Identify which cell holds the provided text, then report its [x, y] central coordinate. 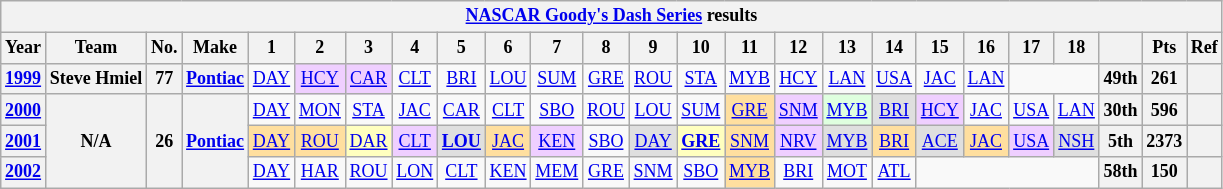
2000 [24, 110]
MEM [557, 172]
ACE [940, 140]
DAR [368, 140]
1999 [24, 78]
N/A [96, 141]
9 [653, 48]
2001 [24, 140]
77 [164, 78]
ATL [894, 172]
MON [320, 110]
2373 [1164, 140]
596 [1164, 110]
Make [216, 48]
5 [462, 48]
8 [606, 48]
49th [1120, 78]
5th [1120, 140]
58th [1120, 172]
17 [1032, 48]
Ref [1205, 48]
MOT [847, 172]
11 [750, 48]
Steve Hmiel [96, 78]
261 [1164, 78]
Pts [1164, 48]
2002 [24, 172]
LON [415, 172]
3 [368, 48]
14 [894, 48]
15 [940, 48]
26 [164, 141]
18 [1076, 48]
16 [986, 48]
Team [96, 48]
NASCAR Goody's Dash Series results [612, 16]
Year [24, 48]
12 [798, 48]
7 [557, 48]
150 [1164, 172]
10 [701, 48]
HAR [320, 172]
13 [847, 48]
NRV [798, 140]
30th [1120, 110]
2 [320, 48]
4 [415, 48]
6 [508, 48]
NSH [1076, 140]
No. [164, 48]
1 [271, 48]
